Pinpoint the cell where the given text exists, returning its [X, Y] midpoint coordinate. 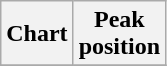
Peakposition [119, 34]
Chart [37, 34]
